Provide the (x, y) coordinate of the cell's center where the given text is located.  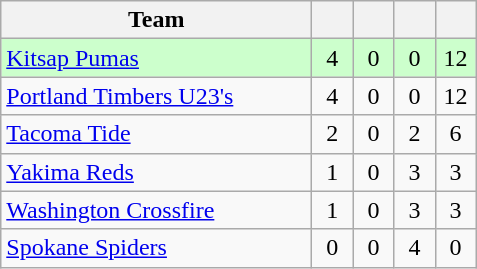
Portland Timbers U23's (156, 96)
Team (156, 20)
Yakima Reds (156, 172)
Spokane Spiders (156, 248)
Tacoma Tide (156, 134)
Kitsap Pumas (156, 58)
6 (456, 134)
Washington Crossfire (156, 210)
